Output the (x, y) coordinate of the center of the cell containing the given text.  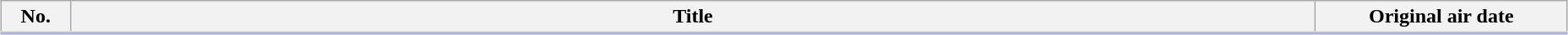
No. (35, 17)
Original air date (1441, 17)
Title (693, 17)
